Determine the (x, y) coordinate at the center of the cell enclosing the given text.  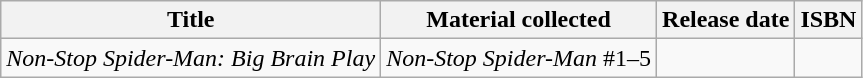
ISBN (828, 20)
Non-Stop Spider-Man: Big Brain Play (191, 58)
Title (191, 20)
Non-Stop Spider-Man #1–5 (519, 58)
Material collected (519, 20)
Release date (726, 20)
